Identify which cell holds the provided text, then report its (X, Y) central coordinate. 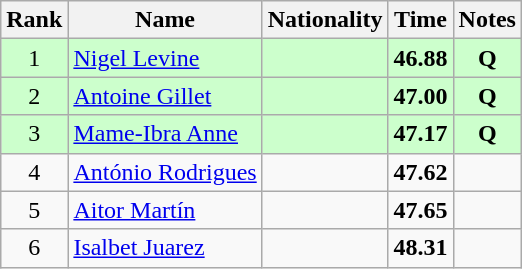
Rank (34, 20)
Name (165, 20)
47.65 (420, 210)
1 (34, 58)
Aitor Martín (165, 210)
5 (34, 210)
6 (34, 248)
Notes (487, 20)
2 (34, 96)
3 (34, 134)
Nationality (325, 20)
Time (420, 20)
António Rodrigues (165, 172)
Mame-Ibra Anne (165, 134)
47.17 (420, 134)
Isalbet Juarez (165, 248)
Nigel Levine (165, 58)
47.00 (420, 96)
47.62 (420, 172)
46.88 (420, 58)
4 (34, 172)
Antoine Gillet (165, 96)
48.31 (420, 248)
